Return (x, y) of the center of cell containing provided text 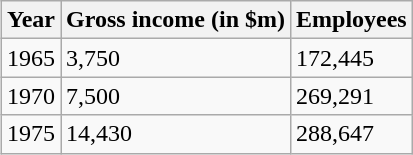
7,500 (176, 96)
1965 (32, 58)
269,291 (352, 96)
1975 (32, 134)
172,445 (352, 58)
1970 (32, 96)
Gross income (in $m) (176, 20)
14,430 (176, 134)
Year (32, 20)
Employees (352, 20)
288,647 (352, 134)
3,750 (176, 58)
